Detect which cell encompasses the target text, then output its (x, y) center coordinate. 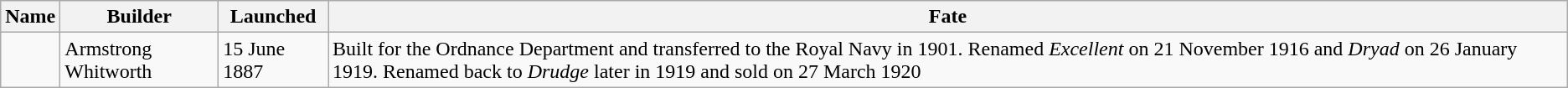
Name (30, 17)
Armstrong Whitworth (139, 60)
Builder (139, 17)
Launched (273, 17)
15 June 1887 (273, 60)
Fate (948, 17)
